Pinpoint the cell where the given text exists, returning its (x, y) midpoint coordinate. 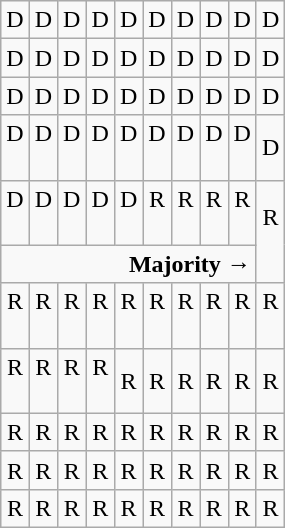
Majority → (129, 264)
